Provide the (X, Y) coordinate of the cell's center where the given text is located.  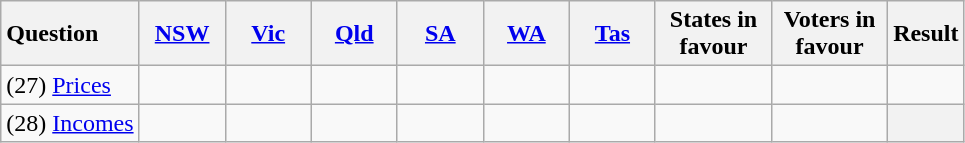
Tas (612, 34)
(27) Prices (70, 85)
Question (70, 34)
(28) Incomes (70, 123)
WA (526, 34)
States in favour (713, 34)
Vic (268, 34)
SA (440, 34)
NSW (182, 34)
Voters in favour (830, 34)
Qld (354, 34)
Result (926, 34)
